Capture the cell that displays the provided text and extract its (x, y) central coordinate. 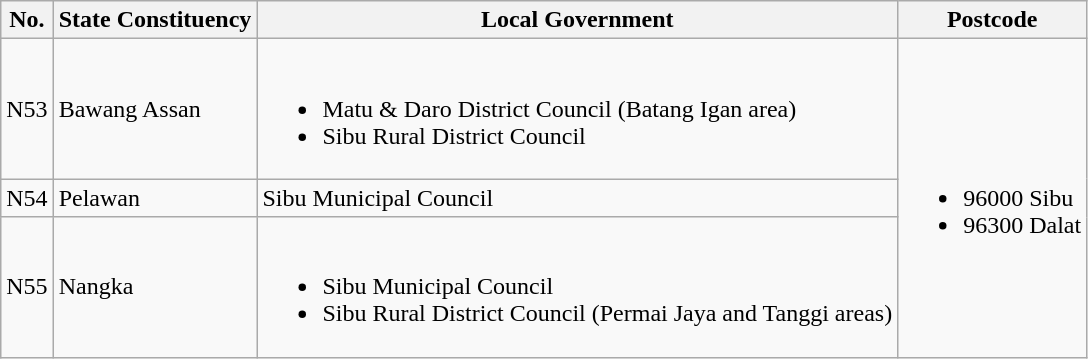
Nangka (155, 287)
Postcode (992, 20)
State Constituency (155, 20)
No. (27, 20)
Matu & Daro District Council (Batang Igan area)Sibu Rural District Council (578, 109)
Sibu Municipal Council (578, 198)
Local Government (578, 20)
96000 Sibu96300 Dalat (992, 198)
N54 (27, 198)
Pelawan (155, 198)
N55 (27, 287)
N53 (27, 109)
Sibu Municipal CouncilSibu Rural District Council (Permai Jaya and Tanggi areas) (578, 287)
Bawang Assan (155, 109)
